Provide the (x, y) coordinate of the cell's center where the given text is located.  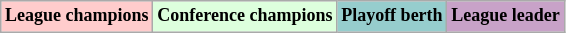
Playoff berth (392, 16)
Conference champions (245, 16)
League champions (77, 16)
League leader (506, 16)
